Provide the (X, Y) coordinate of the cell's center where the given text is located.  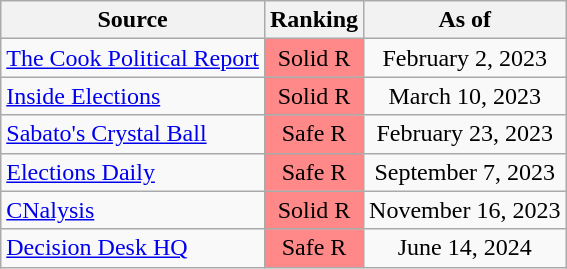
As of (465, 20)
Inside Elections (133, 96)
February 2, 2023 (465, 58)
November 16, 2023 (465, 210)
Sabato's Crystal Ball (133, 134)
February 23, 2023 (465, 134)
June 14, 2024 (465, 248)
The Cook Political Report (133, 58)
Decision Desk HQ (133, 248)
September 7, 2023 (465, 172)
Elections Daily (133, 172)
Ranking (314, 20)
CNalysis (133, 210)
Source (133, 20)
March 10, 2023 (465, 96)
